From the cell containing the given text, extract its center point as (x, y) coordinate. 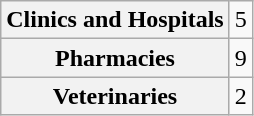
Veterinaries (115, 96)
9 (240, 58)
5 (240, 20)
2 (240, 96)
Clinics and Hospitals (115, 20)
Pharmacies (115, 58)
